Pinpoint the cell where the given text exists, returning its (x, y) midpoint coordinate. 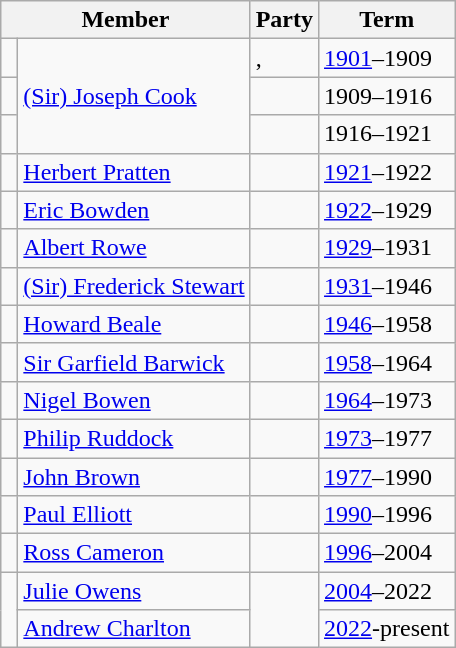
1916–1921 (387, 134)
Sir Garfield Barwick (134, 362)
1990–1996 (387, 515)
1901–1909 (387, 58)
1946–1958 (387, 324)
1921–1922 (387, 172)
Eric Bowden (134, 210)
1977–1990 (387, 477)
Albert Rowe (134, 248)
Term (387, 20)
John Brown (134, 477)
1958–1964 (387, 362)
1973–1977 (387, 438)
Howard Beale (134, 324)
2004–2022 (387, 591)
Philip Ruddock (134, 438)
, (284, 58)
1929–1931 (387, 248)
Party (284, 20)
1909–1916 (387, 96)
(Sir) Joseph Cook (134, 96)
Herbert Pratten (134, 172)
Ross Cameron (134, 553)
1964–1973 (387, 400)
1931–1946 (387, 286)
1922–1929 (387, 210)
Paul Elliott (134, 515)
Andrew Charlton (134, 629)
1996–2004 (387, 553)
Julie Owens (134, 591)
(Sir) Frederick Stewart (134, 286)
2022-present (387, 629)
Nigel Bowen (134, 400)
Member (126, 20)
